Pinpoint the cell where the given text exists, returning its [X, Y] midpoint coordinate. 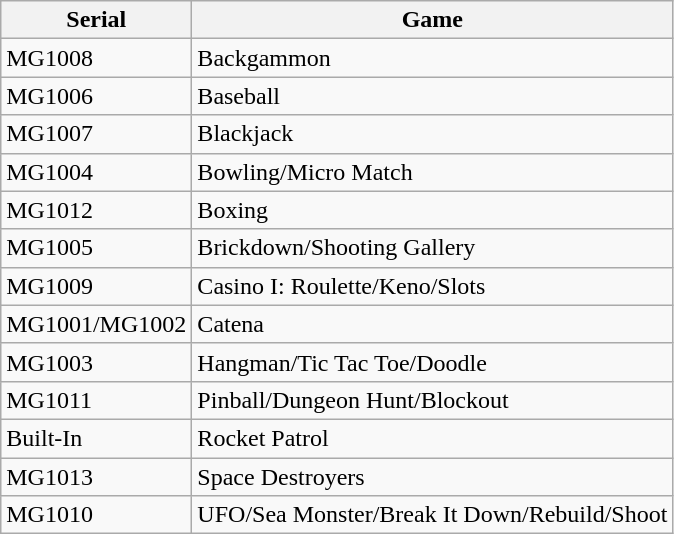
UFO/Sea Monster/Break It Down/Rebuild/Shoot [432, 515]
Boxing [432, 210]
MG1006 [96, 96]
Baseball [432, 96]
MG1012 [96, 210]
Space Destroyers [432, 477]
Hangman/Tic Tac Toe/Doodle [432, 362]
Rocket Patrol [432, 438]
MG1011 [96, 400]
MG1001/MG1002 [96, 324]
MG1008 [96, 58]
MG1013 [96, 477]
Game [432, 20]
Built-In [96, 438]
MG1004 [96, 172]
MG1005 [96, 248]
Backgammon [432, 58]
MG1010 [96, 515]
MG1003 [96, 362]
Brickdown/Shooting Gallery [432, 248]
MG1009 [96, 286]
Blackjack [432, 134]
MG1007 [96, 134]
Casino I: Roulette/Keno/Slots [432, 286]
Bowling/Micro Match [432, 172]
Pinball/Dungeon Hunt/Blockout [432, 400]
Catena [432, 324]
Serial [96, 20]
